From the cell containing the given text, extract its center point as [x, y] coordinate. 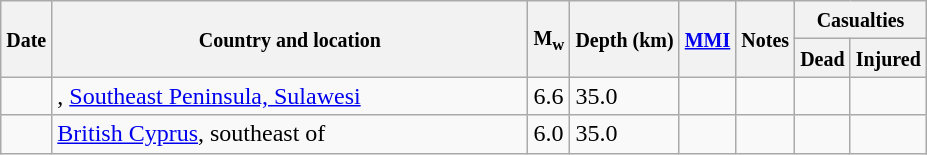
Dead [823, 58]
Depth (km) [624, 39]
Casualties [861, 20]
Country and location [290, 39]
, Southeast Peninsula, Sulawesi [290, 96]
6.0 [549, 134]
6.6 [549, 96]
Mw [549, 39]
Injured [888, 58]
British Cyprus, southeast of [290, 134]
Date [26, 39]
MMI [708, 39]
Notes [766, 39]
